Return the (X, Y) coordinate for the center point of the cell that contains the specified text.  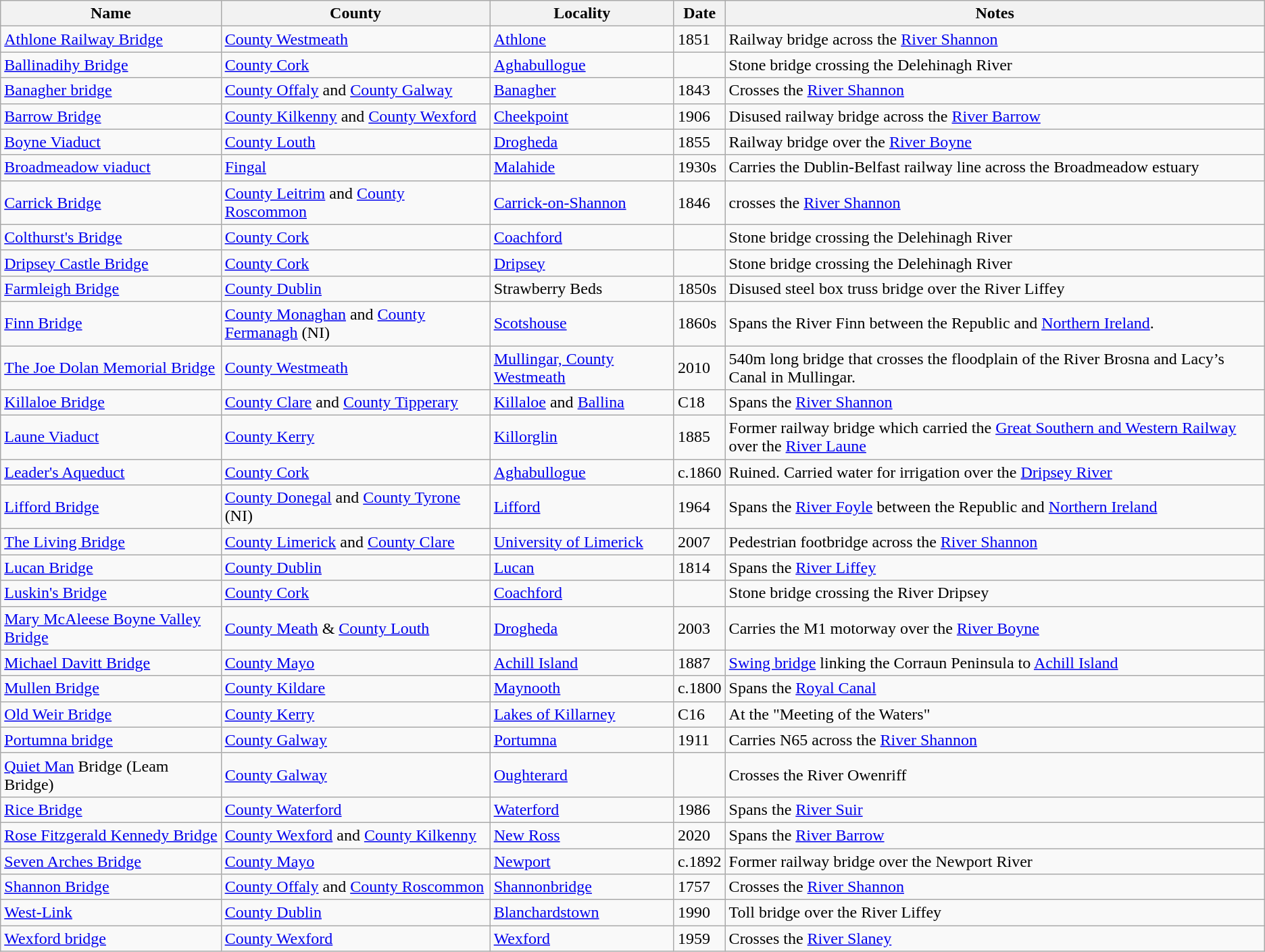
Locality (582, 14)
Lucan Bridge (111, 568)
Ballinadihy Bridge (111, 65)
1757 (699, 887)
Broadmeadow viaduct (111, 168)
Spans the Royal Canal (995, 688)
County Clare and County Tipperary (355, 403)
The Joe Dolan Memorial Bridge (111, 368)
Crosses the River Owenriff (995, 774)
1851 (699, 39)
Michael Davitt Bridge (111, 663)
1855 (699, 142)
Finn Bridge (111, 323)
Ruined. Carried water for irrigation over the Dripsey River (995, 472)
Barrow Bridge (111, 116)
Dripsey (582, 263)
Luskin's Bridge (111, 593)
c.1800 (699, 688)
Mary McAleese Boyne Valley Bridge (111, 628)
Former railway bridge which carried the Great Southern and Western Railway over the River Laune (995, 438)
C18 (699, 403)
Newport (582, 861)
Cheekpoint (582, 116)
The Living Bridge (111, 542)
c.1860 (699, 472)
Date (699, 14)
Boyne Viaduct (111, 142)
Carries the M1 motorway over the River Boyne (995, 628)
Fingal (355, 168)
1846 (699, 203)
Stone bridge crossing the River Dripsey (995, 593)
Spans the River Shannon (995, 403)
County Kilkenny and County Wexford (355, 116)
County Offaly and County Roscommon (355, 887)
2003 (699, 628)
Mullingar, County Westmeath (582, 368)
Carries the Dublin-Belfast railway line across the Broadmeadow estuary (995, 168)
Lifford (582, 507)
Banagher bridge (111, 91)
1850s (699, 289)
University of Limerick (582, 542)
Railway bridge over the River Boyne (995, 142)
Colthurst's Bridge (111, 237)
Farmleigh Bridge (111, 289)
Killaloe Bridge (111, 403)
Spans the River Barrow (995, 835)
Wexford (582, 938)
1990 (699, 913)
At the "Meeting of the Waters" (995, 714)
County Louth (355, 142)
County Wexford (355, 938)
Lakes of Killarney (582, 714)
Wexford bridge (111, 938)
Spans the River Finn between the Republic and Northern Ireland. (995, 323)
Leader's Aqueduct (111, 472)
Notes (995, 14)
Achill Island (582, 663)
1959 (699, 938)
Disused railway bridge across the River Barrow (995, 116)
County Leitrim and County Roscommon (355, 203)
1887 (699, 663)
County Wexford and County Kilkenny (355, 835)
County Meath & County Louth (355, 628)
Shannonbridge (582, 887)
C16 (699, 714)
Oughterard (582, 774)
Blanchardstown (582, 913)
Lifford Bridge (111, 507)
1860s (699, 323)
c.1892 (699, 861)
Laune Viaduct (111, 438)
Maynooth (582, 688)
Seven Arches Bridge (111, 861)
2007 (699, 542)
County Limerick and County Clare (355, 542)
County (355, 14)
Railway bridge across the River Shannon (995, 39)
Rose Fitzgerald Kennedy Bridge (111, 835)
1911 (699, 740)
County Waterford (355, 809)
Swing bridge linking the Corraun Peninsula to Achill Island (995, 663)
County Monaghan and County Fermanagh (NI) (355, 323)
Lucan (582, 568)
Carrick Bridge (111, 203)
Name (111, 14)
West-Link (111, 913)
Killaloe and Ballina (582, 403)
Malahide (582, 168)
Athlone (582, 39)
Quiet Man Bridge (Leam Bridge) (111, 774)
Killorglin (582, 438)
Disused steel box truss bridge over the River Liffey (995, 289)
Portumna (582, 740)
Athlone Railway Bridge (111, 39)
Strawberry Beds (582, 289)
Crosses the River Slaney (995, 938)
Old Weir Bridge (111, 714)
2010 (699, 368)
1930s (699, 168)
Waterford (582, 809)
Scotshouse (582, 323)
1964 (699, 507)
Rice Bridge (111, 809)
Spans the River Foyle between the Republic and Northern Ireland (995, 507)
Toll bridge over the River Liffey (995, 913)
Former railway bridge over the Newport River (995, 861)
Spans the River Liffey (995, 568)
Shannon Bridge (111, 887)
Banagher (582, 91)
County Donegal and County Tyrone (NI) (355, 507)
Mullen Bridge (111, 688)
540m long bridge that crosses the floodplain of the River Brosna and Lacy’s Canal in Mullingar. (995, 368)
New Ross (582, 835)
1986 (699, 809)
1906 (699, 116)
Spans the River Suir (995, 809)
2020 (699, 835)
County Kildare (355, 688)
County Offaly and County Galway (355, 91)
Carries N65 across the River Shannon (995, 740)
Dripsey Castle Bridge (111, 263)
Carrick-on-Shannon (582, 203)
Portumna bridge (111, 740)
Pedestrian footbridge across the River Shannon (995, 542)
1814 (699, 568)
crosses the River Shannon (995, 203)
1885 (699, 438)
1843 (699, 91)
